Locate the cell with the specified text and output its (x, y) center coordinate. 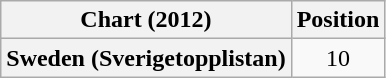
Chart (2012) (146, 20)
Sweden (Sverigetopplistan) (146, 58)
10 (338, 58)
Position (338, 20)
